Find where the given text appears and provide that cell's center as [x, y] coordinate. 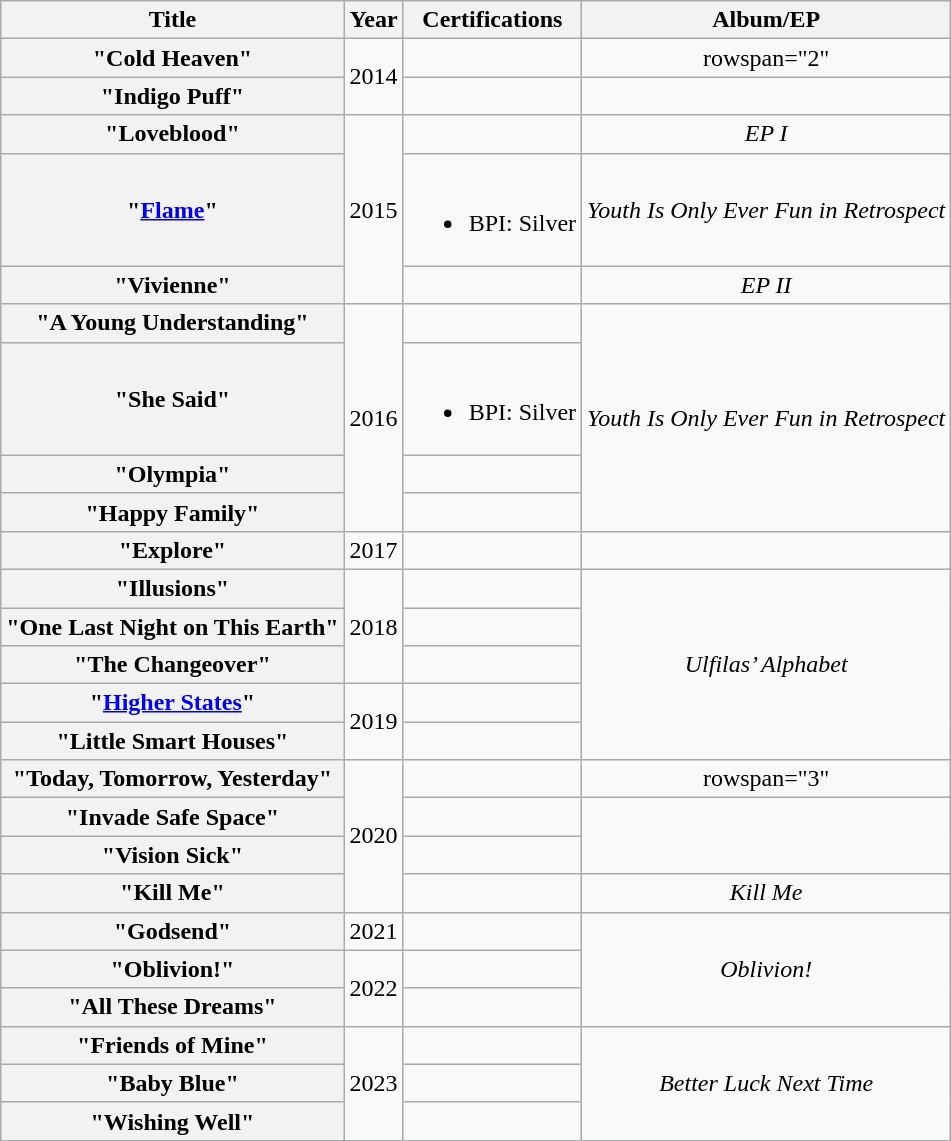
"Olympia" [172, 474]
"Explore" [172, 550]
Oblivion! [766, 969]
Kill Me [766, 893]
Better Luck Next Time [766, 1083]
"Godsend" [172, 931]
"Loveblood" [172, 134]
Ulfilas’ Alphabet [766, 664]
Title [172, 20]
2021 [374, 931]
EP II [766, 285]
Certifications [492, 20]
"She Said" [172, 398]
2017 [374, 550]
Album/EP [766, 20]
rowspan="3" [766, 779]
"Invade Safe Space" [172, 817]
"Baby Blue" [172, 1083]
"The Changeover" [172, 665]
"Higher States" [172, 703]
"Vivienne" [172, 285]
"Little Smart Houses" [172, 741]
2019 [374, 722]
"Oblivion!" [172, 969]
"One Last Night on This Earth" [172, 627]
"Cold Heaven" [172, 58]
EP I [766, 134]
2020 [374, 836]
"Illusions" [172, 588]
2018 [374, 626]
2016 [374, 418]
2022 [374, 988]
"Vision Sick" [172, 855]
2015 [374, 210]
"Happy Family" [172, 512]
Year [374, 20]
"Today, Tomorrow, Yesterday" [172, 779]
rowspan="2" [766, 58]
"Indigo Puff" [172, 96]
"All These Dreams" [172, 1007]
"Flame" [172, 210]
"Friends of Mine" [172, 1045]
"Wishing Well" [172, 1121]
2023 [374, 1083]
"A Young Understanding" [172, 323]
2014 [374, 77]
"Kill Me" [172, 893]
